Detect which cell encompasses the target text, then output its (x, y) center coordinate. 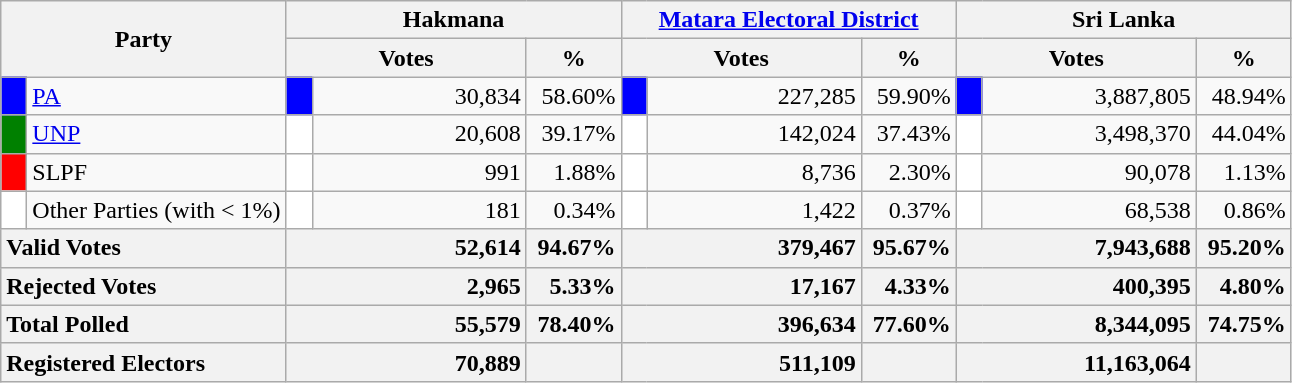
Registered Electors (144, 362)
11,163,064 (1076, 362)
991 (419, 172)
95.67% (908, 248)
20,608 (419, 134)
78.40% (574, 324)
2,965 (406, 286)
37.43% (908, 134)
8,344,095 (1076, 324)
1.88% (574, 172)
30,834 (419, 96)
UNP (156, 134)
Matara Electoral District (788, 20)
44.04% (1244, 134)
396,634 (741, 324)
68,538 (1089, 210)
94.67% (574, 248)
55,579 (406, 324)
400,395 (1076, 286)
181 (419, 210)
Hakmana (454, 20)
70,889 (406, 362)
0.86% (1244, 210)
Valid Votes (144, 248)
0.37% (908, 210)
Sri Lanka (1124, 20)
59.90% (908, 96)
3,887,805 (1089, 96)
90,078 (1089, 172)
0.34% (574, 210)
142,024 (754, 134)
3,498,370 (1089, 134)
511,109 (741, 362)
4.80% (1244, 286)
5.33% (574, 286)
48.94% (1244, 96)
Total Polled (144, 324)
1.13% (1244, 172)
Other Parties (with < 1%) (156, 210)
39.17% (574, 134)
Party (144, 39)
1,422 (754, 210)
17,167 (741, 286)
Rejected Votes (144, 286)
77.60% (908, 324)
8,736 (754, 172)
SLPF (156, 172)
74.75% (1244, 324)
7,943,688 (1076, 248)
227,285 (754, 96)
95.20% (1244, 248)
52,614 (406, 248)
PA (156, 96)
2.30% (908, 172)
4.33% (908, 286)
379,467 (741, 248)
58.60% (574, 96)
